Determine the [x, y] coordinate at the center of the cell enclosing the given text.  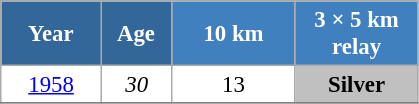
10 km [234, 34]
Silver [356, 85]
Year [52, 34]
Age [136, 34]
13 [234, 85]
1958 [52, 85]
30 [136, 85]
3 × 5 km relay [356, 34]
